Search for the cell housing the specified text and yield its [x, y] center coordinate. 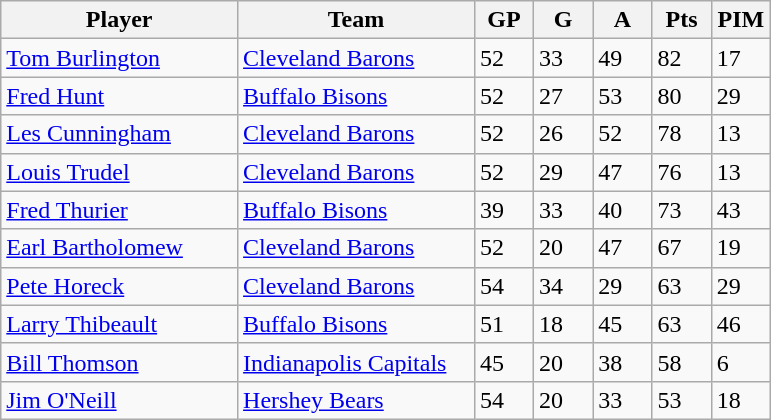
43 [740, 210]
PIM [740, 20]
G [564, 20]
76 [682, 172]
26 [564, 134]
19 [740, 248]
Fred Thurier [120, 210]
Les Cunningham [120, 134]
49 [622, 58]
Earl Bartholomew [120, 248]
73 [682, 210]
Tom Burlington [120, 58]
38 [622, 362]
27 [564, 96]
Player [120, 20]
Fred Hunt [120, 96]
6 [740, 362]
Larry Thibeault [120, 324]
Hershey Bears [356, 400]
Bill Thomson [120, 362]
58 [682, 362]
Pete Horeck [120, 286]
34 [564, 286]
46 [740, 324]
67 [682, 248]
80 [682, 96]
17 [740, 58]
Team [356, 20]
Louis Trudel [120, 172]
A [622, 20]
GP [504, 20]
Indianapolis Capitals [356, 362]
82 [682, 58]
78 [682, 134]
51 [504, 324]
Pts [682, 20]
Jim O'Neill [120, 400]
39 [504, 210]
40 [622, 210]
